Output the [X, Y] coordinate of the center of the cell containing the given text.  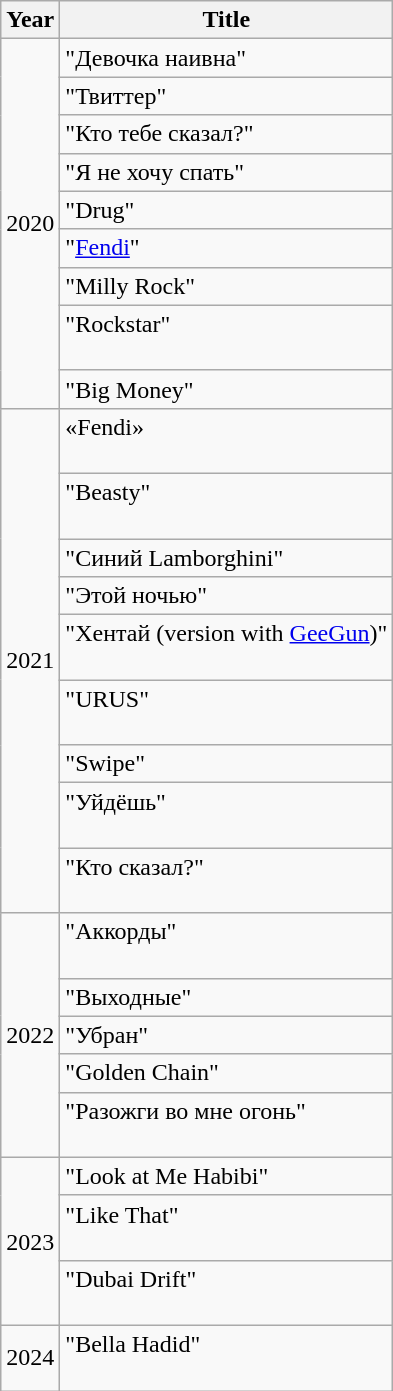
"Beasty" [226, 506]
"Drug" [226, 210]
Year [30, 20]
"Milly Rock" [226, 286]
"Твиттер" [226, 96]
"Golden Chain" [226, 1073]
"Кто сказал?" [226, 880]
"Fendi" [226, 248]
2020 [30, 224]
"Синий Lamborghini" [226, 557]
"Девочка наивна" [226, 58]
2021 [30, 660]
"Аккорды" [226, 946]
"Swipe" [226, 764]
"Этой ночью" [226, 596]
"Dubai Drift" [226, 1292]
"Уйдёшь" [226, 816]
2023 [30, 1241]
"Убран" [226, 1035]
"Like That" [226, 1228]
"Кто тебе сказал?" [226, 134]
"Rockstar" [226, 338]
"Разожги во мне огонь" [226, 1124]
"URUS" [226, 712]
2022 [30, 1035]
"Хентай (version with GeeGun)" [226, 648]
"Bella Hadid" [226, 1358]
"Выходные" [226, 997]
"Я не хочу спать" [226, 172]
2024 [30, 1358]
"Look at Me Habibi" [226, 1176]
Title [226, 20]
"Big Money" [226, 389]
«Fendi» [226, 440]
